For the text-containing cell, return its midpoint in (X, Y) coordinate format. 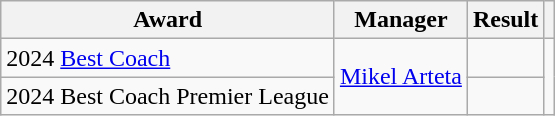
Mikel Arteta (400, 77)
2024 Best Coach (168, 58)
Award (168, 20)
Manager (400, 20)
2024 Best Coach Premier League (168, 96)
Result (505, 20)
